Detect which cell encompasses the target text, then output its (x, y) center coordinate. 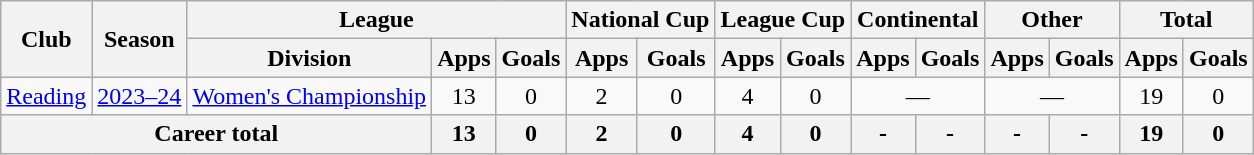
League (376, 20)
2023–24 (140, 96)
Career total (216, 134)
Other (1052, 20)
Club (46, 39)
Total (1186, 20)
Women's Championship (310, 96)
Reading (46, 96)
Division (310, 58)
League Cup (783, 20)
Season (140, 39)
Continental (918, 20)
National Cup (640, 20)
